Return the (x, y) coordinate for the center point of the cell that contains the specified text.  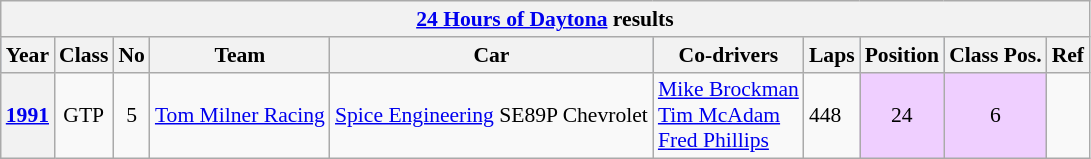
Year (28, 55)
Car (492, 55)
Team (240, 55)
Class Pos. (995, 55)
Mike Brockman Tim McAdam Fred Phillips (728, 116)
24 Hours of Daytona results (545, 19)
1991 (28, 116)
448 (832, 116)
Class (84, 55)
Tom Milner Racing (240, 116)
No (132, 55)
Spice Engineering SE89P Chevrolet (492, 116)
GTP (84, 116)
Co-drivers (728, 55)
24 (902, 116)
6 (995, 116)
Laps (832, 55)
Ref (1068, 55)
Position (902, 55)
5 (132, 116)
